Return the (x, y) coordinate for the center point of the cell that contains the specified text.  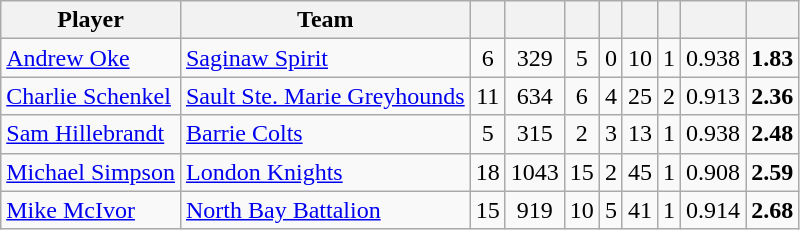
329 (534, 58)
0 (610, 58)
Sam Hillebrandt (91, 134)
2.48 (772, 134)
Sault Ste. Marie Greyhounds (325, 96)
London Knights (325, 172)
Barrie Colts (325, 134)
Charlie Schenkel (91, 96)
4 (610, 96)
2.68 (772, 210)
Player (91, 20)
0.913 (714, 96)
1.83 (772, 58)
Saginaw Spirit (325, 58)
2.59 (772, 172)
3 (610, 134)
919 (534, 210)
Michael Simpson (91, 172)
18 (488, 172)
North Bay Battalion (325, 210)
0.908 (714, 172)
25 (640, 96)
315 (534, 134)
45 (640, 172)
2.36 (772, 96)
Mike McIvor (91, 210)
11 (488, 96)
13 (640, 134)
0.914 (714, 210)
634 (534, 96)
1043 (534, 172)
41 (640, 210)
Team (325, 20)
Andrew Oke (91, 58)
